Detect which cell encompasses the target text, then output its (X, Y) center coordinate. 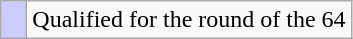
Qualified for the round of the 64 (189, 20)
